Identify which cell holds the provided text, then report its (x, y) central coordinate. 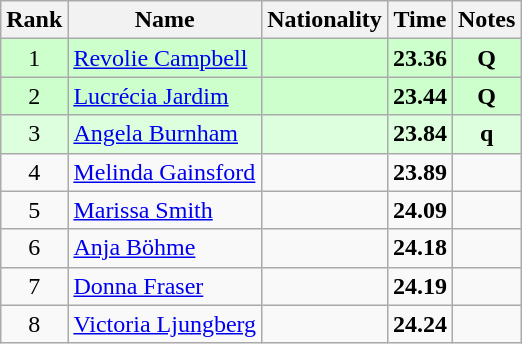
Marissa Smith (165, 210)
Anja Böhme (165, 248)
2 (34, 96)
Donna Fraser (165, 286)
24.18 (420, 248)
23.84 (420, 134)
Victoria Ljungberg (165, 324)
Lucrécia Jardim (165, 96)
Angela Burnham (165, 134)
5 (34, 210)
q (486, 134)
24.24 (420, 324)
8 (34, 324)
Revolie Campbell (165, 58)
7 (34, 286)
24.09 (420, 210)
Name (165, 20)
1 (34, 58)
24.19 (420, 286)
Time (420, 20)
23.36 (420, 58)
6 (34, 248)
Rank (34, 20)
Melinda Gainsford (165, 172)
4 (34, 172)
Nationality (325, 20)
3 (34, 134)
Notes (486, 20)
23.89 (420, 172)
23.44 (420, 96)
